Provide the (X, Y) coordinate of the cell's center where the given text is located.  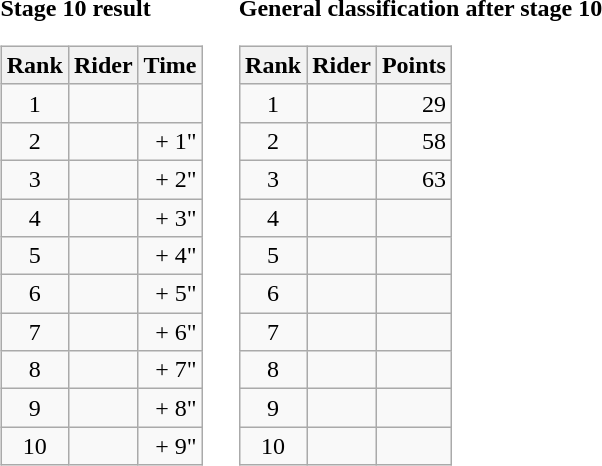
29 (414, 103)
+ 5" (170, 294)
+ 6" (170, 332)
63 (414, 179)
+ 4" (170, 256)
+ 9" (170, 446)
+ 8" (170, 408)
+ 7" (170, 370)
+ 1" (170, 141)
Time (170, 65)
+ 2" (170, 179)
58 (414, 141)
Points (414, 65)
+ 3" (170, 217)
